Locate the cell with the specified text and output its [x, y] center coordinate. 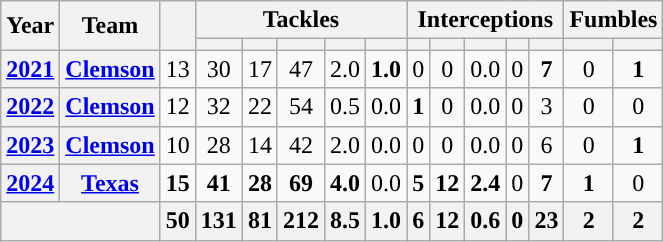
17 [260, 69]
2023 [30, 145]
0.5 [344, 107]
Year [30, 26]
22 [260, 107]
13 [178, 69]
Fumbles [614, 20]
8.5 [344, 221]
32 [218, 107]
69 [300, 183]
Texas [110, 183]
2024 [30, 183]
0.6 [486, 221]
5 [418, 183]
Team [110, 26]
10 [178, 145]
2021 [30, 69]
2.4 [486, 183]
4.0 [344, 183]
41 [218, 183]
42 [300, 145]
50 [178, 221]
47 [300, 69]
14 [260, 145]
131 [218, 221]
81 [260, 221]
Tackles [300, 20]
2022 [30, 107]
54 [300, 107]
23 [546, 221]
212 [300, 221]
30 [218, 69]
15 [178, 183]
3 [546, 107]
Interceptions [486, 20]
